Identify which cell holds the provided text, then report its (X, Y) central coordinate. 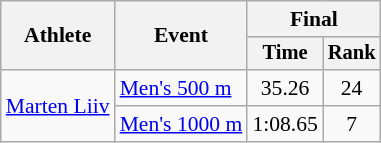
Athlete (58, 36)
Event (182, 36)
Marten Liiv (58, 106)
Time (284, 54)
Rank (352, 54)
Men's 1000 m (182, 124)
Final (314, 19)
Men's 500 m (182, 88)
35.26 (284, 88)
24 (352, 88)
7 (352, 124)
1:08.65 (284, 124)
